Scan for the cell matching the given text and deliver its [x, y] coordinate at center. 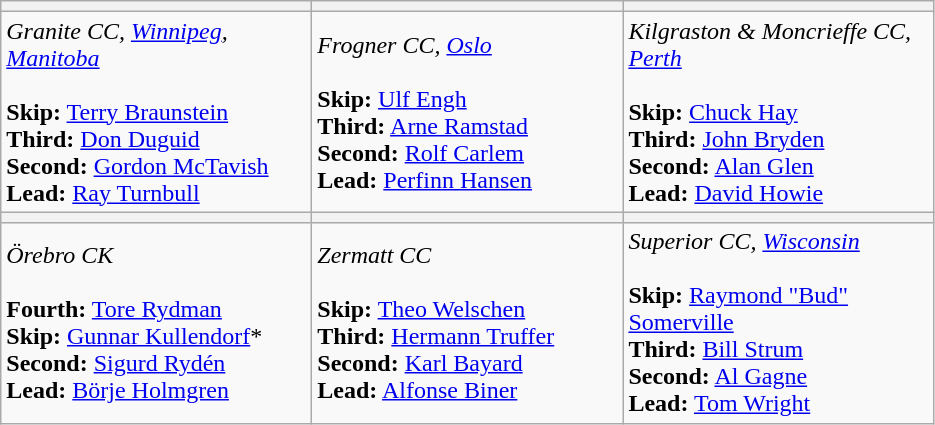
Zermatt CC Skip: Theo Welschen Third: Hermann Truffer Second: Karl Bayard Lead: Alfonse Biner [468, 323]
Granite CC, Winnipeg, Manitoba Skip: Terry Braunstein Third: Don Duguid Second: Gordon McTavish Lead: Ray Turnbull [156, 112]
Superior CC, Wisconsin Skip: Raymond "Bud" Somerville Third: Bill Strum Second: Al Gagne Lead: Tom Wright [778, 323]
Frogner CC, Oslo Skip: Ulf Engh Third: Arne Ramstad Second: Rolf Carlem Lead: Perfinn Hansen [468, 112]
Kilgraston & Moncrieffe CC, Perth Skip: Chuck Hay Third: John Bryden Second: Alan Glen Lead: David Howie [778, 112]
Örebro CK Fourth: Tore Rydman Skip: Gunnar Kullendorf* Second: Sigurd Rydén Lead: Börje Holmgren [156, 323]
